Find where the given text appears and provide that cell's center as (X, Y) coordinate. 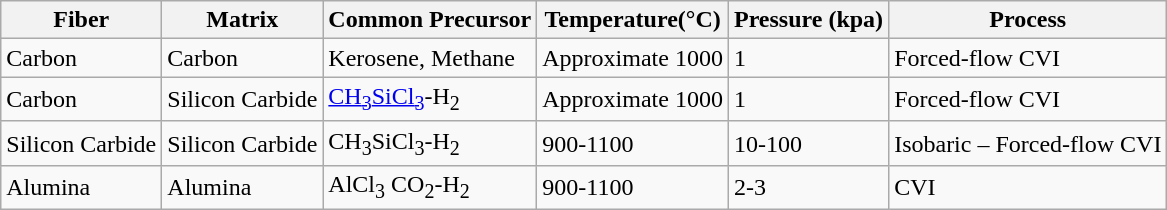
2-3 (808, 188)
Kerosene, Methane (430, 58)
Matrix (242, 20)
10-100 (808, 143)
Pressure (kpa) (808, 20)
Common Precursor (430, 20)
CVI (1028, 188)
Fiber (82, 20)
Temperature(°C) (633, 20)
Process (1028, 20)
AlCl3 CO2-H2 (430, 188)
Isobaric – Forced-flow CVI (1028, 143)
